Pinpoint the cell where the given text exists, returning its (x, y) midpoint coordinate. 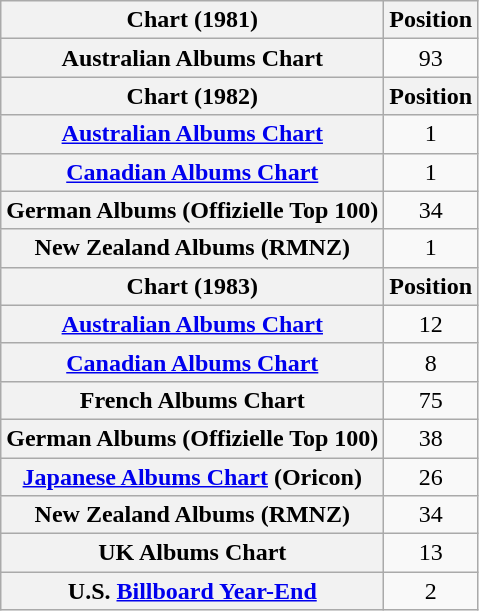
75 (431, 400)
93 (431, 58)
8 (431, 362)
Chart (1983) (192, 286)
13 (431, 553)
Japanese Albums Chart (Oricon) (192, 477)
26 (431, 477)
Chart (1981) (192, 20)
12 (431, 324)
French Albums Chart (192, 400)
Chart (1982) (192, 96)
U.S. Billboard Year-End (192, 591)
38 (431, 438)
UK Albums Chart (192, 553)
2 (431, 591)
